Determine the [X, Y] coordinate at the center of the cell enclosing the given text.  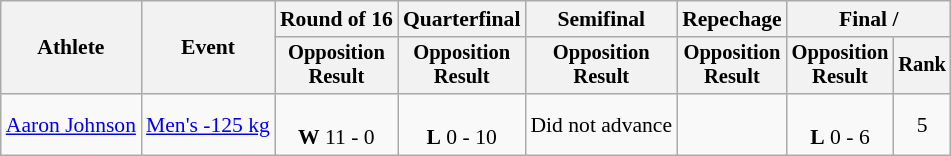
Round of 16 [336, 19]
L 0 - 6 [840, 124]
Athlete [71, 48]
Final / [869, 19]
Did not advance [601, 124]
Men's -125 kg [208, 124]
Aaron Johnson [71, 124]
L 0 - 10 [462, 124]
Event [208, 48]
Repechage [732, 19]
Rank [922, 66]
W 11 - 0 [336, 124]
Semifinal [601, 19]
5 [922, 124]
Quarterfinal [462, 19]
